Scan for the cell matching the given text and deliver its [x, y] coordinate at center. 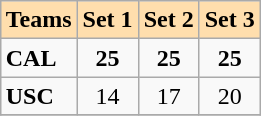
USC [38, 96]
CAL [38, 58]
Set 3 [230, 20]
20 [230, 96]
14 [108, 96]
17 [168, 96]
Set 1 [108, 20]
Teams [38, 20]
Set 2 [168, 20]
